Find where the given text appears and provide that cell's center as (x, y) coordinate. 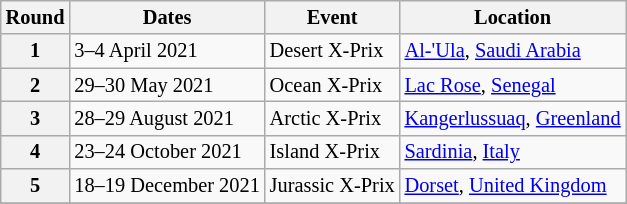
Kangerlussuaq, Greenland (513, 118)
3–4 April 2021 (166, 51)
Al-'Ula, Saudi Arabia (513, 51)
3 (36, 118)
Desert X-Prix (332, 51)
4 (36, 152)
Dorset, United Kingdom (513, 186)
23–24 October 2021 (166, 152)
18–19 December 2021 (166, 186)
Lac Rose, Senegal (513, 85)
Dates (166, 17)
Jurassic X-Prix (332, 186)
Round (36, 17)
Island X-Prix (332, 152)
1 (36, 51)
2 (36, 85)
Ocean X-Prix (332, 85)
Arctic X-Prix (332, 118)
Sardinia, Italy (513, 152)
Location (513, 17)
28–29 August 2021 (166, 118)
Event (332, 17)
5 (36, 186)
29–30 May 2021 (166, 85)
